From the cell containing the given text, extract its center point as [X, Y] coordinate. 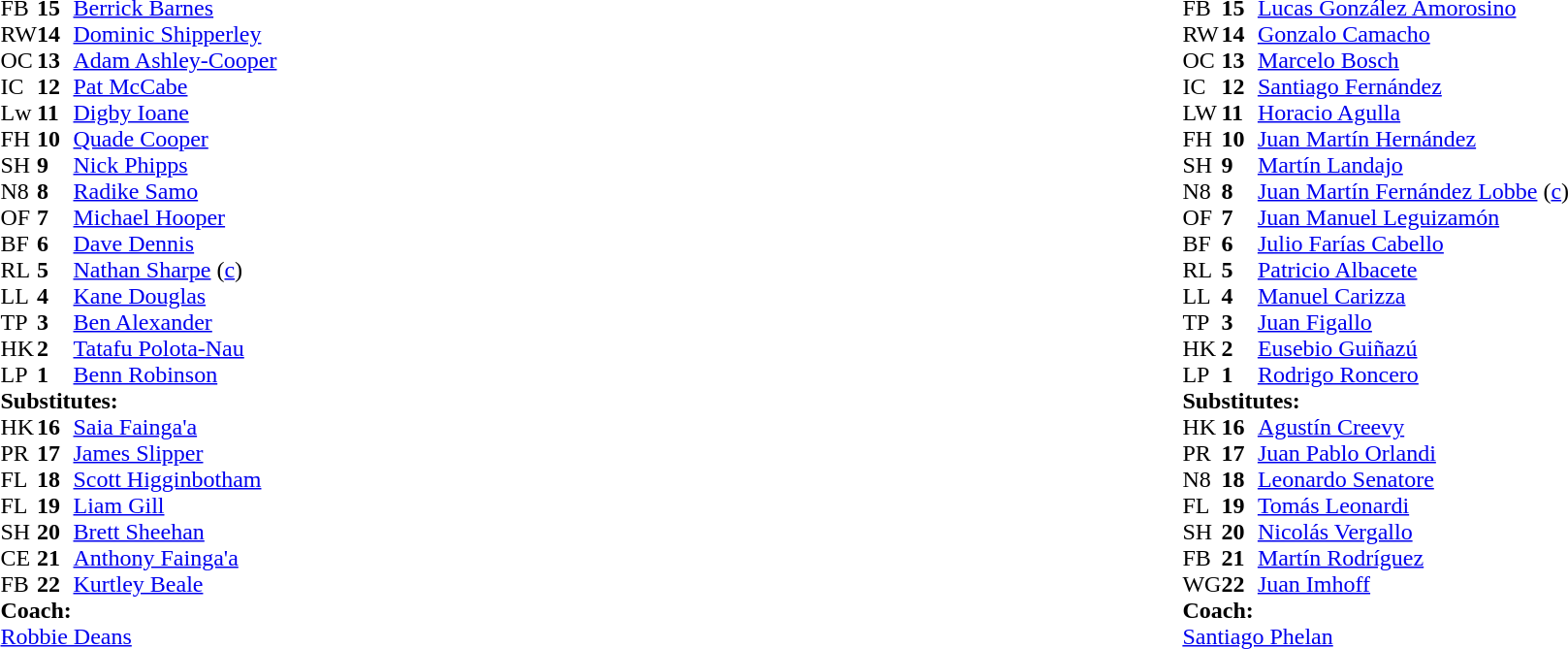
Nick Phipps [176, 165]
Anthony Fainga'a [176, 559]
Liam Gill [176, 506]
Radike Samo [176, 192]
Coach: [138, 611]
Saia Fainga'a [176, 427]
Dave Dennis [176, 244]
WG [1201, 584]
Ben Alexander [176, 322]
Digby Ioane [176, 113]
Dominic Shipperley [176, 35]
Tatafu Polota-Nau [176, 349]
Brett Sheehan [176, 532]
Michael Hooper [176, 217]
Quade Cooper [176, 140]
Adam Ashley-Cooper [176, 60]
James Slipper [176, 454]
Substitutes: [138, 402]
Benn Robinson [176, 374]
Lw [18, 113]
Pat McCabe [176, 87]
Scott Higginbotham [176, 479]
Nathan Sharpe (c) [176, 270]
CE [18, 559]
Robbie Deans [138, 636]
LW [1201, 113]
Kane Douglas [176, 297]
Kurtley Beale [176, 584]
